Search for the cell housing the specified text and yield its (x, y) center coordinate. 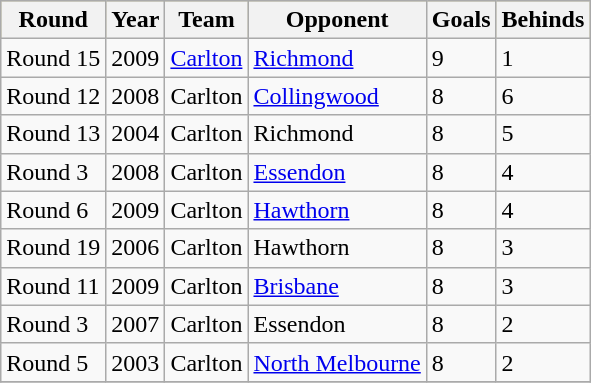
2004 (136, 134)
Team (206, 20)
Opponent (337, 20)
Round 6 (54, 210)
Round 11 (54, 286)
Collingwood (337, 96)
Goals (461, 20)
2003 (136, 362)
Round 12 (54, 96)
9 (461, 58)
Round (54, 20)
Round 19 (54, 248)
Year (136, 20)
6 (543, 96)
5 (543, 134)
2007 (136, 324)
North Melbourne (337, 362)
Round 15 (54, 58)
Round 13 (54, 134)
Round 5 (54, 362)
Behinds (543, 20)
Brisbane (337, 286)
2006 (136, 248)
1 (543, 58)
